Find where the given text appears and provide that cell's center as [X, Y] coordinate. 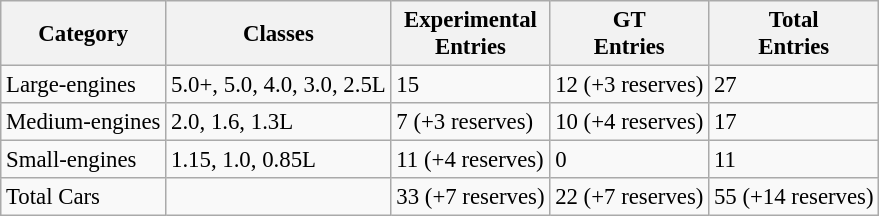
GTEntries [630, 34]
Total Cars [84, 197]
0 [630, 160]
17 [794, 122]
Category [84, 34]
Classes [278, 34]
1.15, 1.0, 0.85L [278, 160]
11 [794, 160]
55 (+14 reserves) [794, 197]
12 (+3 reserves) [630, 85]
Small-engines [84, 160]
33 (+7 reserves) [470, 197]
ExperimentalEntries [470, 34]
10 (+4 reserves) [630, 122]
5.0+, 5.0, 4.0, 3.0, 2.5L [278, 85]
Large-engines [84, 85]
27 [794, 85]
11 (+4 reserves) [470, 160]
7 (+3 reserves) [470, 122]
Medium-engines [84, 122]
2.0, 1.6, 1.3L [278, 122]
TotalEntries [794, 34]
15 [470, 85]
22 (+7 reserves) [630, 197]
